Identify which cell holds the provided text, then report its (x, y) central coordinate. 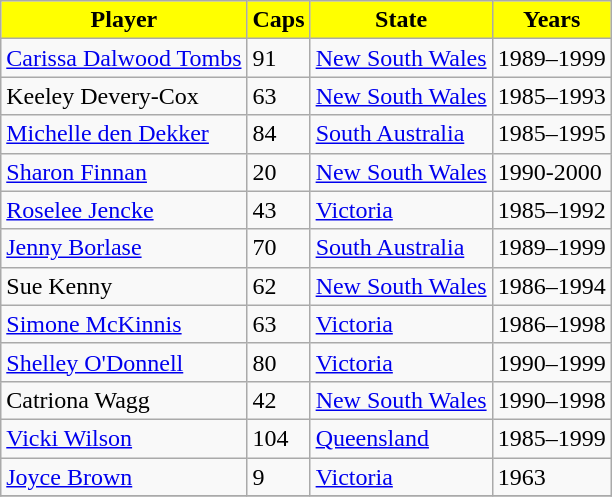
Years (552, 20)
84 (278, 134)
1986–1994 (552, 286)
Joyce Brown (124, 477)
State (401, 20)
Queensland (401, 438)
1990–1998 (552, 400)
70 (278, 248)
Carissa Dalwood Tombs (124, 58)
42 (278, 400)
Jenny Borlase (124, 248)
1990-2000 (552, 172)
1985–1999 (552, 438)
20 (278, 172)
Vicki Wilson (124, 438)
62 (278, 286)
Caps (278, 20)
1985–1992 (552, 210)
43 (278, 210)
Sharon Finnan (124, 172)
1963 (552, 477)
Sue Kenny (124, 286)
9 (278, 477)
Michelle den Dekker (124, 134)
Shelley O'Donnell (124, 362)
104 (278, 438)
1985–1993 (552, 96)
1986–1998 (552, 324)
Player (124, 20)
91 (278, 58)
80 (278, 362)
1985–1995 (552, 134)
1990–1999 (552, 362)
Simone McKinnis (124, 324)
Keeley Devery-Cox (124, 96)
Roselee Jencke (124, 210)
Catriona Wagg (124, 400)
